For the text-containing cell, return its midpoint in [X, Y] coordinate format. 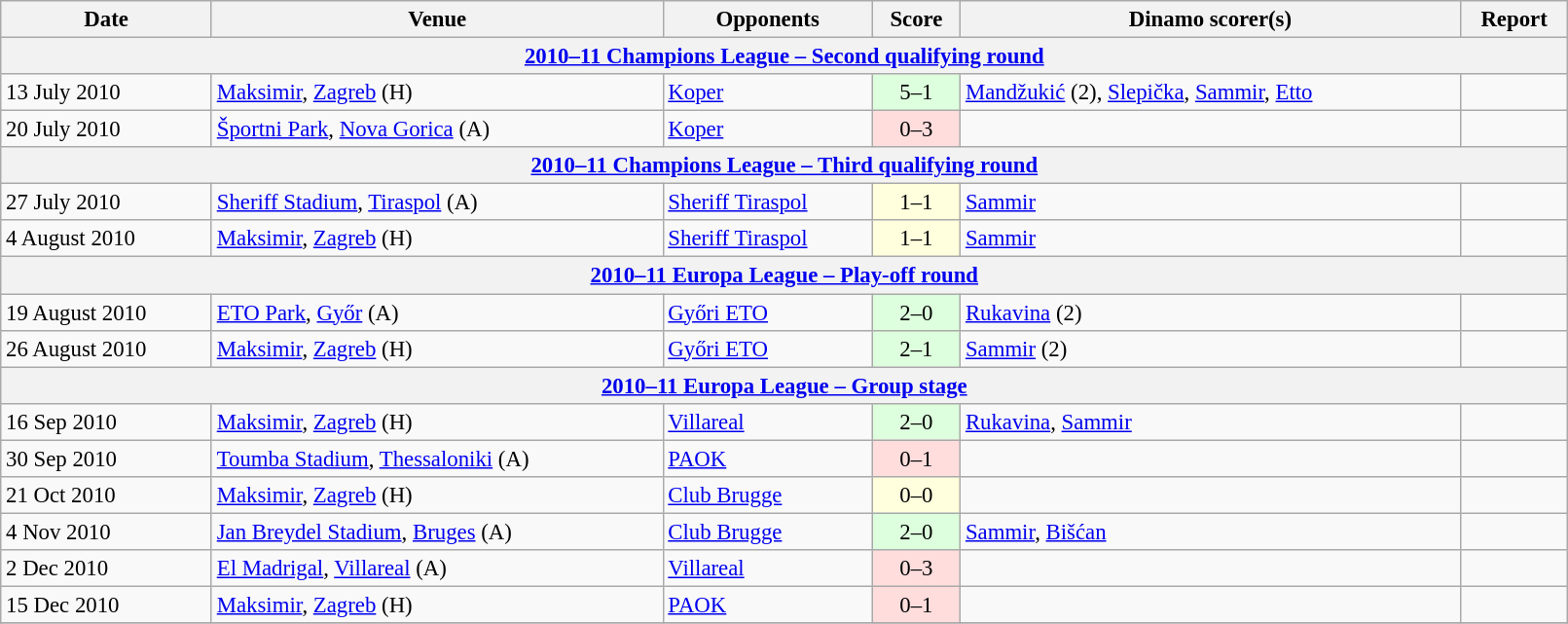
2–1 [916, 349]
El Madrigal, Villareal (A) [437, 569]
Sammir (2) [1211, 349]
Športni Park, Nova Gorica (A) [437, 129]
2010–11 Champions League – Third qualifying round [784, 165]
Rukavina (2) [1211, 312]
Venue [437, 19]
13 July 2010 [107, 92]
Report [1514, 19]
Sheriff Stadium, Tiraspol (A) [437, 202]
20 July 2010 [107, 129]
Jan Breydel Stadium, Bruges (A) [437, 532]
4 August 2010 [107, 239]
5–1 [916, 92]
15 Dec 2010 [107, 605]
21 Oct 2010 [107, 496]
2 Dec 2010 [107, 569]
Toumba Stadium, Thessaloniki (A) [437, 459]
Score [916, 19]
Opponents [767, 19]
ETO Park, Győr (A) [437, 312]
26 August 2010 [107, 349]
Dinamo scorer(s) [1211, 19]
4 Nov 2010 [107, 532]
19 August 2010 [107, 312]
30 Sep 2010 [107, 459]
0–0 [916, 496]
2010–11 Europa League – Group stage [784, 385]
Sammir, Bišćan [1211, 532]
Date [107, 19]
27 July 2010 [107, 202]
16 Sep 2010 [107, 422]
2010–11 Champions League – Second qualifying round [784, 56]
Rukavina, Sammir [1211, 422]
2010–11 Europa League – Play-off round [784, 275]
Mandžukić (2), Slepička, Sammir, Etto [1211, 92]
